Scan for the cell matching the given text and deliver its (X, Y) coordinate at center. 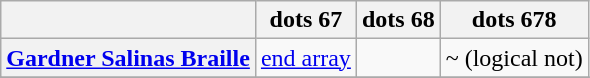
dots 678 (514, 20)
~ (logical not) (514, 58)
dots 68 (398, 20)
end array (306, 58)
Gardner Salinas Braille (128, 58)
dots 67 (306, 20)
